Scan for the cell matching the given text and deliver its [x, y] coordinate at center. 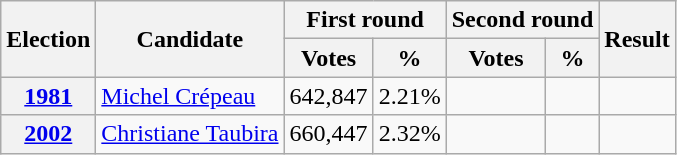
Christiane Taubira [190, 134]
Michel Crépeau [190, 96]
Second round [522, 20]
First round [365, 20]
2.21% [410, 96]
2002 [48, 134]
2.32% [410, 134]
Election [48, 39]
Result [637, 39]
660,447 [328, 134]
1981 [48, 96]
642,847 [328, 96]
Candidate [190, 39]
